Scan for the cell matching the given text and deliver its (X, Y) coordinate at center. 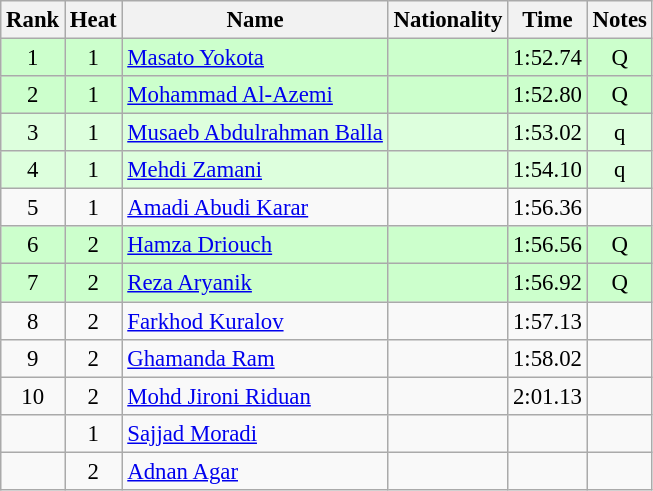
10 (33, 396)
1:54.10 (548, 170)
Ghamanda Ram (255, 358)
Hamza Driouch (255, 245)
1:56.36 (548, 208)
6 (33, 245)
Heat (94, 20)
1:57.13 (548, 321)
1:53.02 (548, 133)
1:56.56 (548, 245)
Mohammad Al-Azemi (255, 95)
9 (33, 358)
Rank (33, 20)
1:58.02 (548, 358)
Mehdi Zamani (255, 170)
Musaeb Abdulrahman Balla (255, 133)
Farkhod Kuralov (255, 321)
Amadi Abudi Karar (255, 208)
8 (33, 321)
2:01.13 (548, 396)
Time (548, 20)
Masato Yokota (255, 58)
1:52.80 (548, 95)
Mohd Jironi Riduan (255, 396)
7 (33, 283)
5 (33, 208)
Adnan Agar (255, 471)
Notes (620, 20)
1:52.74 (548, 58)
Name (255, 20)
3 (33, 133)
Reza Aryanik (255, 283)
Sajjad Moradi (255, 433)
Nationality (448, 20)
1:56.92 (548, 283)
4 (33, 170)
